Find where the given text appears and provide that cell's center as (X, Y) coordinate. 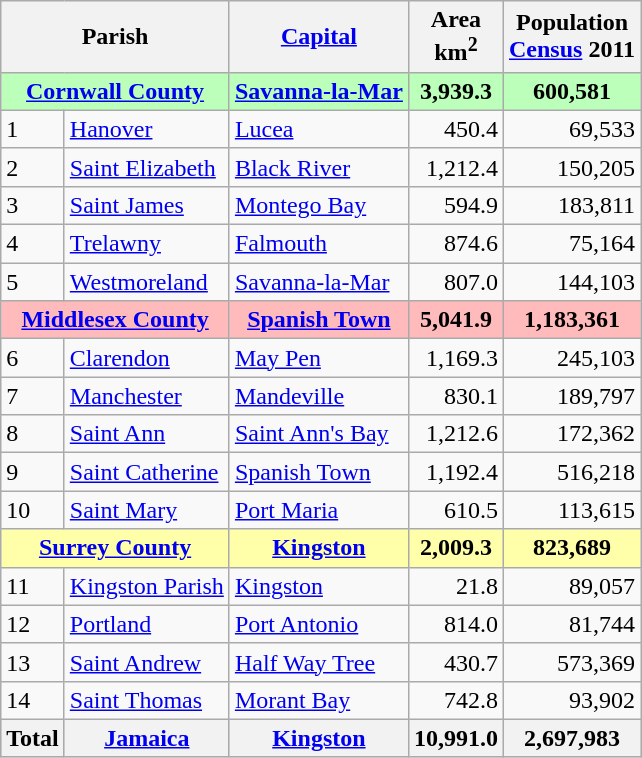
7 (33, 396)
183,811 (572, 205)
172,362 (572, 434)
516,218 (572, 472)
Half Way Tree (318, 662)
742.8 (456, 700)
Areakm2 (456, 37)
Saint James (146, 205)
1,183,361 (572, 320)
Hanover (146, 129)
Montego Bay (318, 205)
3,939.3 (456, 91)
Saint Ann (146, 434)
594.9 (456, 205)
14 (33, 700)
Clarendon (146, 358)
2,009.3 (456, 548)
Capital (318, 37)
Saint Elizabeth (146, 167)
814.0 (456, 624)
Trelawny (146, 244)
3 (33, 205)
Port Maria (318, 510)
12 (33, 624)
Surrey County (116, 548)
11 (33, 586)
1,169.3 (456, 358)
8 (33, 434)
1,192.4 (456, 472)
1 (33, 129)
21.8 (456, 586)
Jamaica (146, 738)
13 (33, 662)
9 (33, 472)
2,697,983 (572, 738)
93,902 (572, 700)
1,212.6 (456, 434)
874.6 (456, 244)
PopulationCensus 2011 (572, 37)
830.1 (456, 396)
245,103 (572, 358)
Saint Catherine (146, 472)
Mandeville (318, 396)
May Pen (318, 358)
600,581 (572, 91)
189,797 (572, 396)
10 (33, 510)
Portland (146, 624)
807.0 (456, 282)
5 (33, 282)
81,744 (572, 624)
6 (33, 358)
Parish (116, 37)
Kingston Parish (146, 586)
4 (33, 244)
1,212.4 (456, 167)
150,205 (572, 167)
Westmoreland (146, 282)
89,057 (572, 586)
75,164 (572, 244)
Saint Andrew (146, 662)
Black River (318, 167)
69,533 (572, 129)
Manchester (146, 396)
Saint Ann's Bay (318, 434)
2 (33, 167)
Total (33, 738)
Saint Mary (146, 510)
Saint Thomas (146, 700)
144,103 (572, 282)
10,991.0 (456, 738)
Falmouth (318, 244)
Port Antonio (318, 624)
450.4 (456, 129)
823,689 (572, 548)
Middlesex County (116, 320)
Lucea (318, 129)
573,369 (572, 662)
Cornwall County (116, 91)
5,041.9 (456, 320)
430.7 (456, 662)
Morant Bay (318, 700)
113,615 (572, 510)
610.5 (456, 510)
